Extract the (X, Y) coordinate from the center of the cell holding the provided text.  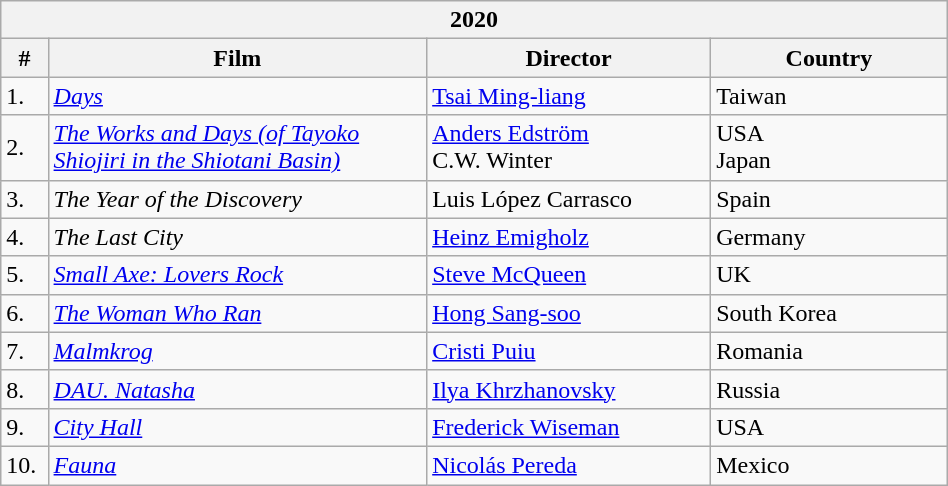
Taiwan (830, 96)
Malmkrog (238, 351)
Days (238, 96)
3. (24, 199)
Ilya Khrzhanovsky (569, 389)
Film (238, 58)
Heinz Emigholz (569, 237)
Fauna (238, 465)
2. (24, 148)
5. (24, 275)
City Hall (238, 427)
The Works and Days (of Tayoko Shiojiri in the Shiotani Basin) (238, 148)
Country (830, 58)
6. (24, 313)
Nicolás Pereda (569, 465)
The Woman Who Ran (238, 313)
Spain (830, 199)
1. (24, 96)
The Last City (238, 237)
Hong Sang-soo (569, 313)
Mexico (830, 465)
Frederick Wiseman (569, 427)
Steve McQueen (569, 275)
# (24, 58)
Anders EdströmC.W. Winter (569, 148)
DAU. Natasha (238, 389)
UK (830, 275)
The Year of the Discovery (238, 199)
Romania (830, 351)
USA (830, 427)
Germany (830, 237)
Director (569, 58)
2020 (474, 20)
USAJapan (830, 148)
Small Axe: Lovers Rock (238, 275)
Cristi Puiu (569, 351)
8. (24, 389)
Luis López Carrasco (569, 199)
Tsai Ming-liang (569, 96)
South Korea (830, 313)
9. (24, 427)
Russia (830, 389)
4. (24, 237)
7. (24, 351)
10. (24, 465)
